Return the (X, Y) coordinate for the center point of the cell that contains the specified text.  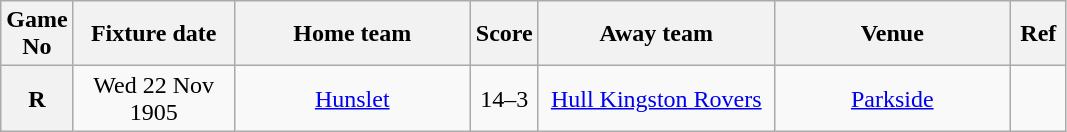
Wed 22 Nov 1905 (154, 98)
Game No (37, 34)
Hunslet (352, 98)
R (37, 98)
Venue (892, 34)
Ref (1038, 34)
Parkside (892, 98)
Home team (352, 34)
Score (504, 34)
Away team (656, 34)
Fixture date (154, 34)
Hull Kingston Rovers (656, 98)
14–3 (504, 98)
